Pinpoint the cell where the given text exists, returning its (X, Y) midpoint coordinate. 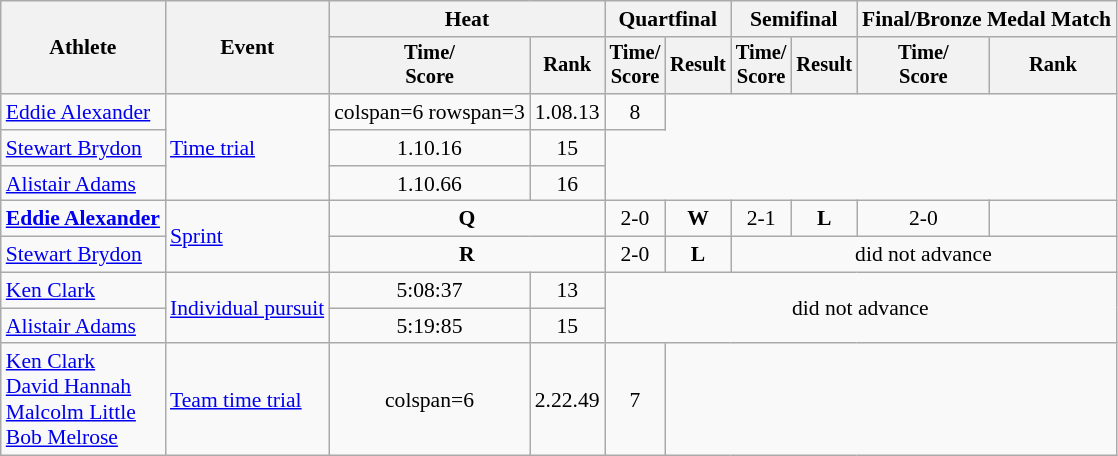
Individual pursuit (247, 308)
13 (568, 291)
Semifinal (794, 19)
W (698, 219)
1.08.13 (568, 112)
R (466, 255)
1.10.66 (430, 184)
Heat (466, 19)
5:19:85 (430, 326)
Team time trial (247, 400)
Ken ClarkDavid HannahMalcolm LittleBob Melrose (83, 400)
1.10.16 (430, 148)
Quartfinal (668, 19)
2.22.49 (568, 400)
colspan=6 rowspan=3 (430, 112)
7 (636, 400)
Ken Clark (83, 291)
16 (568, 184)
Time trial (247, 148)
Sprint (247, 236)
Event (247, 48)
Athlete (83, 48)
5:08:37 (430, 291)
8 (636, 112)
Q (466, 219)
colspan=6 (430, 400)
2-1 (762, 219)
Final/Bronze Medal Match (986, 19)
